Search for the cell housing the specified text and yield its (X, Y) center coordinate. 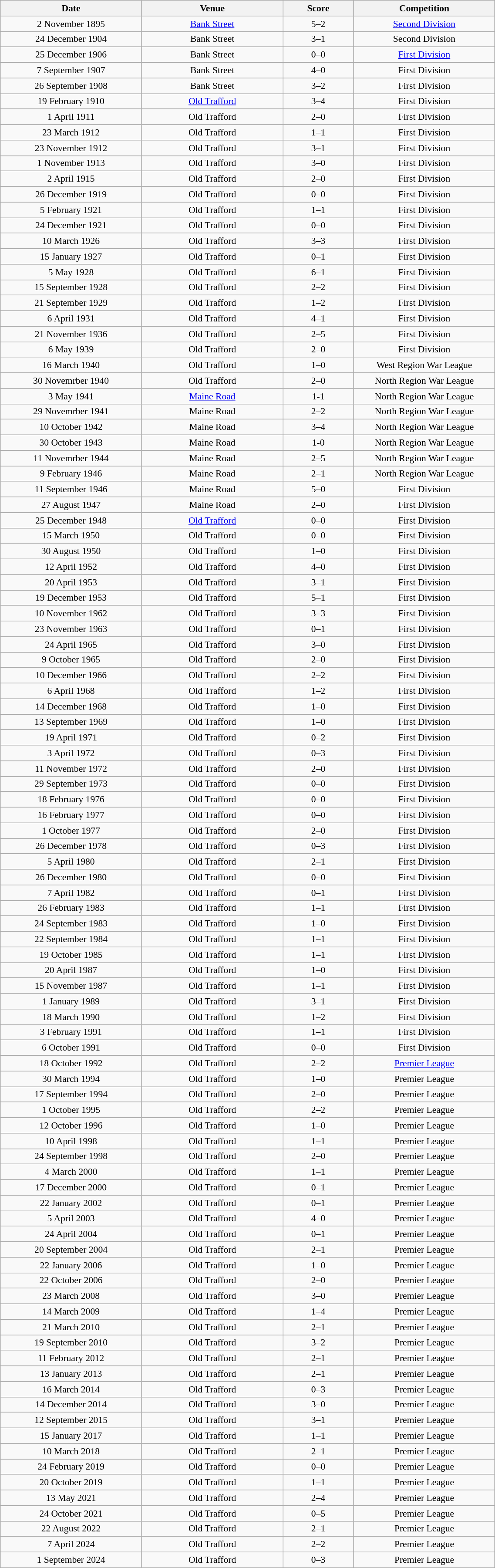
13 September 1969 (71, 722)
22 August 2022 (71, 1529)
20 October 2019 (71, 1483)
Score (318, 8)
29 Novemrber 1941 (71, 412)
9 October 1965 (71, 660)
16 March 1940 (71, 365)
24 April 1965 (71, 645)
12 April 1952 (71, 567)
23 November 1963 (71, 629)
20 April 1953 (71, 582)
21 March 2010 (71, 1327)
22 September 1984 (71, 939)
19 October 1985 (71, 955)
10 October 1942 (71, 427)
29 September 1973 (71, 784)
1-1 (318, 396)
1 October 1995 (71, 1110)
25 December 1948 (71, 520)
18 October 1992 (71, 1064)
13 May 2021 (71, 1498)
10 April 1998 (71, 1141)
Date (71, 8)
20 September 2004 (71, 1250)
19 September 2010 (71, 1343)
5 May 1928 (71, 272)
6 October 1991 (71, 1048)
7 April 1982 (71, 893)
19 April 1971 (71, 738)
1 January 1989 (71, 1001)
17 December 2000 (71, 1188)
15 September 1928 (71, 287)
6 April 1931 (71, 319)
Competition (424, 8)
1 April 1911 (71, 117)
12 October 1996 (71, 1125)
5 April 1980 (71, 862)
16 February 1977 (71, 815)
24 September 1998 (71, 1156)
15 January 2017 (71, 1436)
24 April 2004 (71, 1234)
5–1 (318, 598)
24 February 2019 (71, 1467)
17 September 1994 (71, 1095)
1 November 1913 (71, 163)
26 September 1908 (71, 86)
19 December 1953 (71, 598)
5 April 2003 (71, 1219)
5–2 (318, 24)
25 December 1906 (71, 55)
24 December 1904 (71, 39)
16 March 2014 (71, 1389)
14 December 2014 (71, 1405)
22 October 2006 (71, 1281)
23 March 2008 (71, 1296)
24 September 1983 (71, 924)
26 February 1983 (71, 908)
2–4 (318, 1498)
26 December 1980 (71, 877)
30 August 1950 (71, 551)
30 Novemrber 1940 (71, 381)
6–1 (318, 272)
24 December 1921 (71, 226)
30 October 1943 (71, 443)
2 November 1895 (71, 24)
5–0 (318, 490)
14 December 1968 (71, 706)
30 March 1994 (71, 1079)
7 September 1907 (71, 71)
14 March 2009 (71, 1312)
2 April 1915 (71, 179)
23 March 1912 (71, 132)
0–2 (318, 738)
11 November 1972 (71, 769)
3 April 1972 (71, 753)
5 February 1921 (71, 210)
22 January 2002 (71, 1203)
9 February 1946 (71, 474)
24 October 2021 (71, 1514)
1-0 (318, 443)
11 February 2012 (71, 1358)
11 September 1946 (71, 490)
0–5 (318, 1514)
18 March 1990 (71, 1017)
1 September 2024 (71, 1560)
11 Novemrber 1944 (71, 458)
20 April 1987 (71, 970)
3 May 1941 (71, 396)
4 March 2000 (71, 1172)
15 November 1987 (71, 986)
21 September 1929 (71, 303)
27 August 1947 (71, 505)
6 April 1968 (71, 691)
18 February 1976 (71, 800)
West Region War League (424, 365)
10 November 1962 (71, 614)
12 September 2015 (71, 1420)
6 May 1939 (71, 350)
Venue (212, 8)
19 February 1910 (71, 101)
7 April 2024 (71, 1544)
13 January 2013 (71, 1374)
4–1 (318, 319)
3 February 1991 (71, 1032)
22 January 2006 (71, 1265)
23 November 1912 (71, 148)
26 December 1978 (71, 846)
10 December 1966 (71, 676)
10 March 1926 (71, 241)
15 January 1927 (71, 257)
21 November 1936 (71, 334)
15 March 1950 (71, 536)
1–4 (318, 1312)
1 October 1977 (71, 831)
10 March 2018 (71, 1451)
26 December 1919 (71, 195)
